Extract the [x, y] coordinate from the center of the cell holding the provided text.  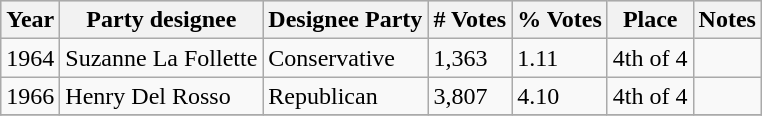
Place [650, 20]
1966 [30, 96]
Designee Party [346, 20]
4.10 [560, 96]
1.11 [560, 58]
# Votes [470, 20]
3,807 [470, 96]
1964 [30, 58]
% Votes [560, 20]
Party designee [162, 20]
Conservative [346, 58]
Year [30, 20]
Suzanne La Follette [162, 58]
1,363 [470, 58]
Notes [727, 20]
Henry Del Rosso [162, 96]
Republican [346, 96]
